Detect which cell encompasses the target text, then output its (X, Y) center coordinate. 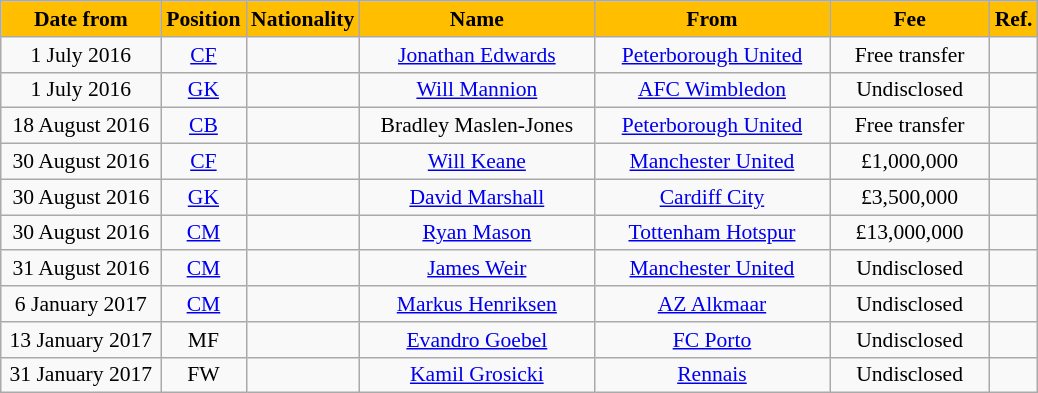
Ryan Mason (476, 233)
Will Keane (476, 162)
Evandro Goebel (476, 340)
Fee (910, 19)
18 August 2016 (81, 126)
6 January 2017 (81, 304)
MF (204, 340)
CB (204, 126)
FC Porto (712, 340)
£3,500,000 (910, 197)
Markus Henriksen (476, 304)
Bradley Maslen-Jones (476, 126)
Will Mannion (476, 90)
James Weir (476, 269)
Rennais (712, 375)
From (712, 19)
Tottenham Hotspur (712, 233)
David Marshall (476, 197)
AFC Wimbledon (712, 90)
Name (476, 19)
31 August 2016 (81, 269)
£1,000,000 (910, 162)
31 January 2017 (81, 375)
13 January 2017 (81, 340)
Nationality (302, 19)
Position (204, 19)
Cardiff City (712, 197)
Kamil Grosicki (476, 375)
FW (204, 375)
AZ Alkmaar (712, 304)
Ref. (1014, 19)
Jonathan Edwards (476, 55)
£13,000,000 (910, 233)
Date from (81, 19)
